Locate the cell with the specified text and output its [X, Y] center coordinate. 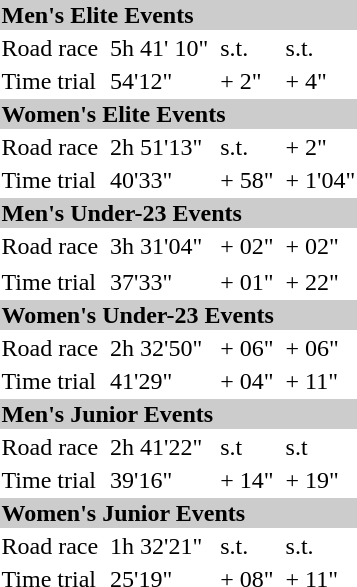
+ 58" [247, 180]
Men's Junior Events [178, 414]
2h 41'22" [160, 447]
2h 51'13" [160, 147]
54'12" [160, 81]
+ 01" [247, 282]
Women's Junior Events [178, 513]
+ 4" [320, 81]
+ 04" [247, 381]
39'16" [160, 480]
Men's Under-23 Events [178, 213]
37'33" [160, 282]
3h 31'04" [160, 246]
+ 19" [320, 480]
41'29" [160, 381]
5h 41' 10" [160, 48]
Women's Under-23 Events [178, 315]
Women's Elite Events [178, 114]
Men's Elite Events [178, 15]
+ 22" [320, 282]
2h 32'50" [160, 348]
1h 32'21" [160, 546]
+ 11" [320, 381]
40'33" [160, 180]
+ 1'04" [320, 180]
+ 14" [247, 480]
